Pinpoint the cell where the given text exists, returning its (X, Y) midpoint coordinate. 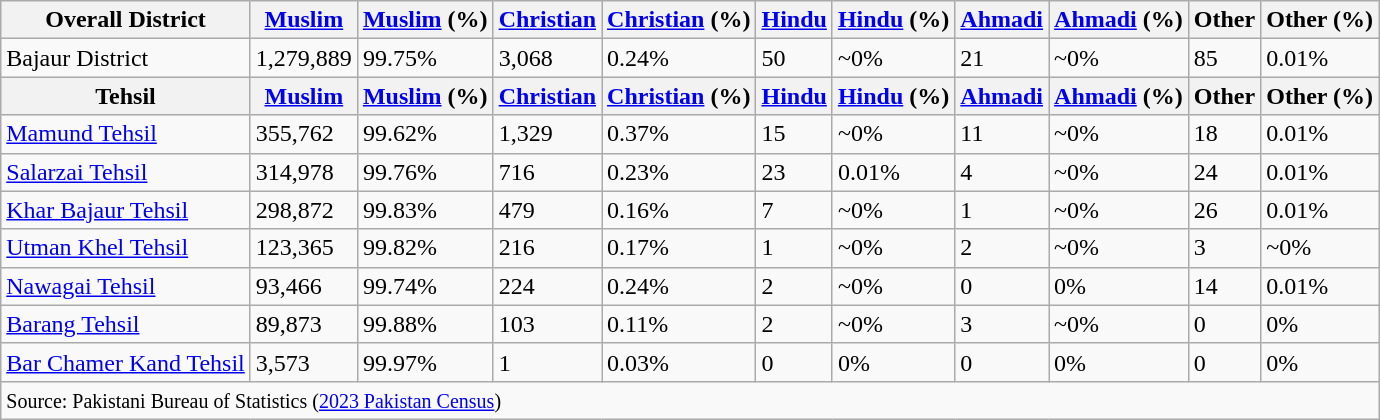
99.97% (425, 362)
716 (547, 172)
0.17% (679, 248)
355,762 (304, 134)
0.11% (679, 324)
1,329 (547, 134)
0.23% (679, 172)
21 (1002, 58)
Source: Pakistani Bureau of Statistics (2023 Pakistan Census) (690, 400)
Nawagai Tehsil (126, 286)
224 (547, 286)
Salarzai Tehsil (126, 172)
3,573 (304, 362)
Barang Tehsil (126, 324)
24 (1224, 172)
99.76% (425, 172)
479 (547, 210)
123,365 (304, 248)
14 (1224, 286)
216 (547, 248)
15 (794, 134)
99.88% (425, 324)
Overall District (126, 20)
85 (1224, 58)
Bar Chamer Kand Tehsil (126, 362)
99.74% (425, 286)
50 (794, 58)
26 (1224, 210)
99.83% (425, 210)
Khar Bajaur Tehsil (126, 210)
0.16% (679, 210)
99.62% (425, 134)
11 (1002, 134)
4 (1002, 172)
Tehsil (126, 96)
Utman Khel Tehsil (126, 248)
99.82% (425, 248)
0.37% (679, 134)
1,279,889 (304, 58)
3,068 (547, 58)
7 (794, 210)
93,466 (304, 286)
89,873 (304, 324)
Mamund Tehsil (126, 134)
99.75% (425, 58)
298,872 (304, 210)
314,978 (304, 172)
0.03% (679, 362)
18 (1224, 134)
23 (794, 172)
Bajaur District (126, 58)
103 (547, 324)
